Extract the (x, y) coordinate from the center of the cell holding the provided text.  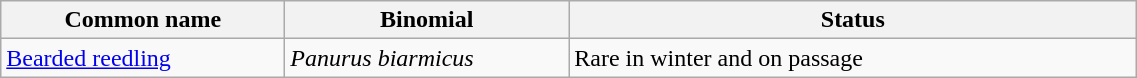
Common name (143, 20)
Rare in winter and on passage (853, 58)
Panurus biarmicus (427, 58)
Bearded reedling (143, 58)
Binomial (427, 20)
Status (853, 20)
